Return [x, y] of the center of cell containing provided text 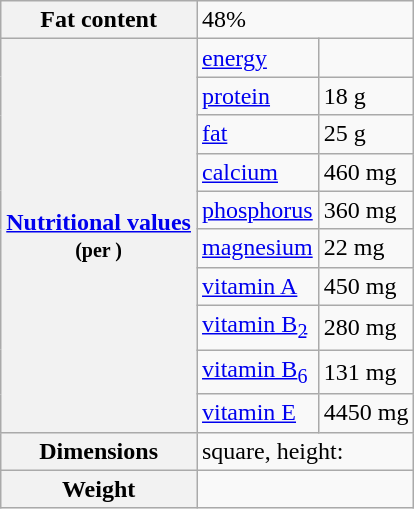
280 mg [366, 327]
25 g [366, 134]
fat [257, 134]
vitamin A [257, 286]
calcium [257, 172]
450 mg [366, 286]
Weight [99, 489]
Dimensions [99, 451]
vitamin B6 [257, 372]
magnesium [257, 248]
131 mg [366, 372]
360 mg [366, 210]
18 g [366, 96]
vitamin B2 [257, 327]
protein [257, 96]
Fat content [99, 20]
Nutritional values(per ) [99, 236]
square, height: [304, 451]
vitamin E [257, 413]
4450 mg [366, 413]
phosphorus [257, 210]
460 mg [366, 172]
22 mg [366, 248]
48% [304, 20]
energy [257, 58]
